Locate the cell with the specified text and output its [x, y] center coordinate. 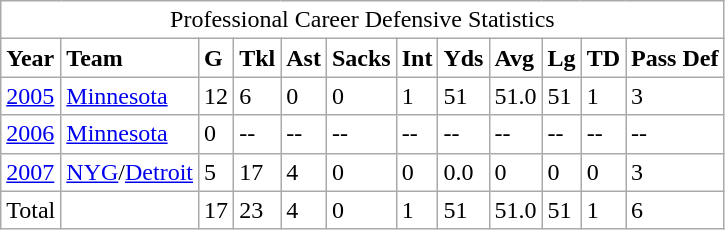
5 [216, 172]
2005 [31, 96]
Ast [304, 58]
2006 [31, 134]
TD [603, 58]
Team [130, 58]
Professional Career Defensive Statistics [362, 20]
Pass Def [675, 58]
Year [31, 58]
Int [417, 58]
2007 [31, 172]
Avg [516, 58]
NYG/Detroit [130, 172]
Sacks [361, 58]
Tkl [258, 58]
0.0 [464, 172]
23 [258, 210]
Total [31, 210]
12 [216, 96]
Yds [464, 58]
Lg [562, 58]
G [216, 58]
